For the text-containing cell, return its midpoint in [X, Y] coordinate format. 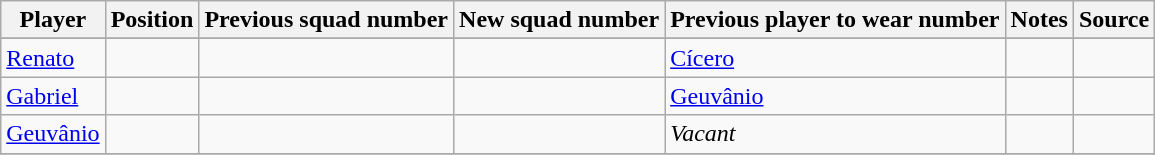
Vacant [835, 134]
Gabriel [53, 96]
Source [1114, 20]
Player [53, 20]
Notes [1039, 20]
New squad number [560, 20]
Previous player to wear number [835, 20]
Renato [53, 58]
Position [152, 20]
Cícero [835, 58]
Previous squad number [326, 20]
